Output the (X, Y) coordinate of the center of the cell containing the given text.  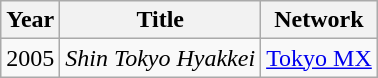
Shin Tokyo Hyakkei (160, 58)
Title (160, 20)
Tokyo MX (320, 58)
Year (30, 20)
Network (320, 20)
2005 (30, 58)
